Search for the cell housing the specified text and yield its (X, Y) center coordinate. 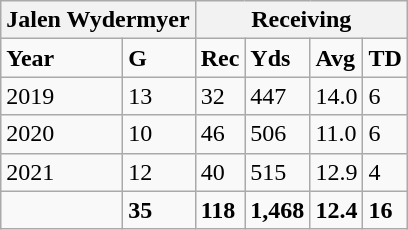
TD (385, 58)
32 (220, 96)
Yds (278, 58)
12.4 (336, 210)
12.9 (336, 172)
12 (159, 172)
35 (159, 210)
Year (62, 58)
10 (159, 134)
515 (278, 172)
G (159, 58)
Rec (220, 58)
14.0 (336, 96)
118 (220, 210)
46 (220, 134)
11.0 (336, 134)
Receiving (301, 20)
Avg (336, 58)
2020 (62, 134)
4 (385, 172)
40 (220, 172)
2019 (62, 96)
16 (385, 210)
Jalen Wydermyer (98, 20)
2021 (62, 172)
447 (278, 96)
1,468 (278, 210)
13 (159, 96)
506 (278, 134)
